Pinpoint the cell where the given text exists, returning its [X, Y] midpoint coordinate. 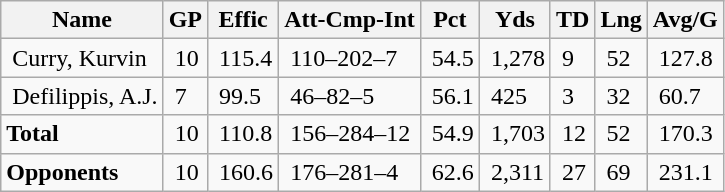
160.6 [244, 172]
115.4 [244, 58]
Name [82, 20]
Defilippis, A.J. [82, 96]
Effic [244, 20]
1,278 [514, 58]
425 [514, 96]
170.3 [685, 134]
1,703 [514, 134]
3 [572, 96]
46–82–5 [350, 96]
27 [572, 172]
156–284–12 [350, 134]
2,311 [514, 172]
Curry, Kurvin [82, 58]
110–202–7 [350, 58]
TD [572, 20]
Avg/G [685, 20]
9 [572, 58]
GP [185, 20]
54.9 [450, 134]
127.8 [685, 58]
99.5 [244, 96]
7 [185, 96]
176–281–4 [350, 172]
Att-Cmp-Int [350, 20]
54.5 [450, 58]
Yds [514, 20]
69 [621, 172]
60.7 [685, 96]
62.6 [450, 172]
110.8 [244, 134]
32 [621, 96]
231.1 [685, 172]
Total [82, 134]
56.1 [450, 96]
12 [572, 134]
Opponents [82, 172]
Lng [621, 20]
Pct [450, 20]
